Determine the (x, y) coordinate at the center of the cell enclosing the given text.  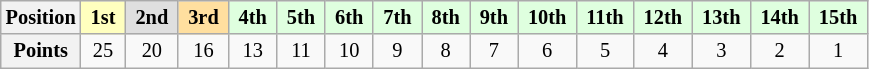
8th (446, 17)
9th (494, 17)
6 (547, 51)
8 (446, 51)
16 (203, 51)
13 (253, 51)
2nd (152, 17)
4 (663, 51)
20 (152, 51)
3 (721, 51)
Position (41, 17)
11th (604, 17)
9 (397, 51)
7th (397, 17)
5th (301, 17)
1 (838, 51)
6th (349, 17)
25 (104, 51)
1st (104, 17)
5 (604, 51)
14th (779, 17)
2 (779, 51)
15th (838, 17)
3rd (203, 17)
11 (301, 51)
4th (253, 17)
10th (547, 17)
12th (663, 17)
10 (349, 51)
7 (494, 51)
13th (721, 17)
Points (41, 51)
